Return (X, Y) of the center of cell containing provided text 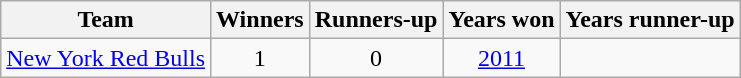
1 (260, 58)
Years won (502, 20)
Team (106, 20)
Winners (260, 20)
Runners-up (376, 20)
0 (376, 58)
Years runner-up (650, 20)
2011 (502, 58)
New York Red Bulls (106, 58)
